Return (x, y) of the center of cell containing provided text 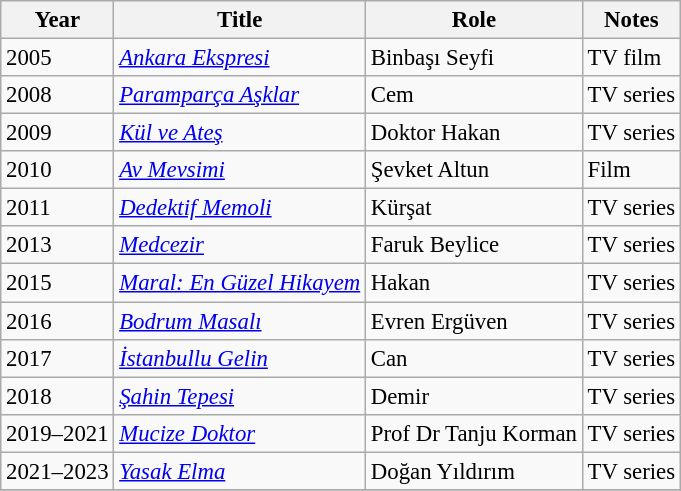
Evren Ergüven (474, 321)
Doğan Yıldırım (474, 471)
2017 (58, 358)
2009 (58, 133)
2010 (58, 170)
2011 (58, 208)
Şevket Altun (474, 170)
2019–2021 (58, 433)
İstanbullu Gelin (240, 358)
Ankara Ekspresi (240, 58)
Binbaşı Seyfi (474, 58)
2021–2023 (58, 471)
Cem (474, 95)
Mucize Doktor (240, 433)
Yasak Elma (240, 471)
2015 (58, 283)
Notes (631, 20)
Film (631, 170)
Faruk Beylice (474, 245)
Şahin Tepesi (240, 396)
Bodrum Masalı (240, 321)
Prof Dr Tanju Korman (474, 433)
2005 (58, 58)
Role (474, 20)
Demir (474, 396)
Paramparça Aşklar (240, 95)
Kül ve Ateş (240, 133)
Medcezir (240, 245)
Hakan (474, 283)
TV film (631, 58)
Doktor Hakan (474, 133)
Dedektif Memoli (240, 208)
2008 (58, 95)
Maral: En Güzel Hikayem (240, 283)
Can (474, 358)
Year (58, 20)
Av Mevsimi (240, 170)
2018 (58, 396)
2016 (58, 321)
Kürşat (474, 208)
2013 (58, 245)
Title (240, 20)
